Return the [x, y] coordinate for the center point of the cell that contains the specified text.  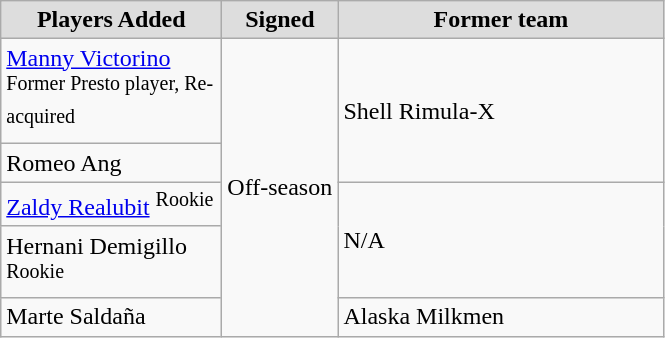
Manny Victorino Former Presto player, Re-acquired [112, 92]
Marte Saldaña [112, 317]
Zaldy Realubit Rookie [112, 204]
Off-season [280, 188]
Shell Rimula-X [501, 110]
Former team [501, 20]
Romeo Ang [112, 163]
Signed [280, 20]
Players Added [112, 20]
N/A [501, 240]
Hernani Demigillo Rookie [112, 262]
Alaska Milkmen [501, 317]
